Search for the cell housing the specified text and yield its (x, y) center coordinate. 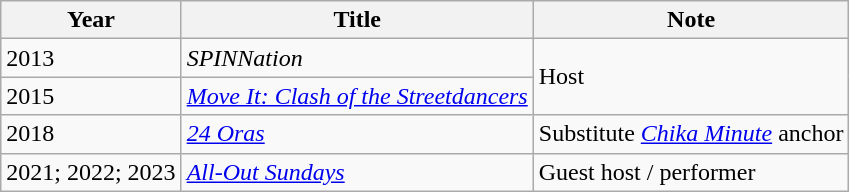
Note (691, 20)
Host (691, 77)
Title (357, 20)
Year (91, 20)
24 Oras (357, 134)
2018 (91, 134)
All-Out Sundays (357, 172)
2021; 2022; 2023 (91, 172)
Guest host / performer (691, 172)
Move It: Clash of the Streetdancers (357, 96)
Substitute Chika Minute anchor (691, 134)
SPINNation (357, 58)
2015 (91, 96)
2013 (91, 58)
